Pinpoint the cell where the given text exists, returning its (x, y) midpoint coordinate. 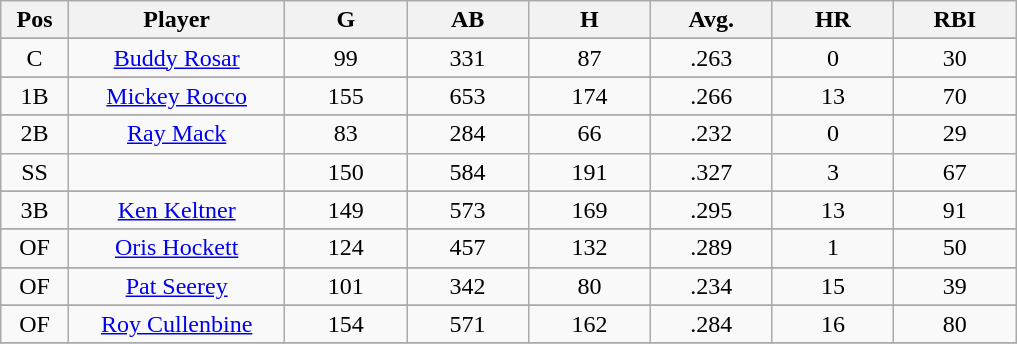
.295 (711, 210)
H (589, 20)
573 (468, 210)
Player (176, 20)
457 (468, 248)
16 (833, 324)
39 (955, 286)
132 (589, 248)
284 (468, 134)
.284 (711, 324)
50 (955, 248)
HR (833, 20)
2B (35, 134)
191 (589, 172)
Avg. (711, 20)
Roy Cullenbine (176, 324)
150 (346, 172)
174 (589, 96)
83 (346, 134)
.327 (711, 172)
342 (468, 286)
Buddy Rosar (176, 58)
3 (833, 172)
30 (955, 58)
584 (468, 172)
SS (35, 172)
Pos (35, 20)
Pat Seerey (176, 286)
149 (346, 210)
Ray Mack (176, 134)
1 (833, 248)
653 (468, 96)
124 (346, 248)
169 (589, 210)
162 (589, 324)
G (346, 20)
1B (35, 96)
.289 (711, 248)
155 (346, 96)
C (35, 58)
29 (955, 134)
.232 (711, 134)
Mickey Rocco (176, 96)
.234 (711, 286)
67 (955, 172)
Oris Hockett (176, 248)
15 (833, 286)
91 (955, 210)
.263 (711, 58)
331 (468, 58)
AB (468, 20)
99 (346, 58)
3B (35, 210)
Ken Keltner (176, 210)
101 (346, 286)
154 (346, 324)
87 (589, 58)
70 (955, 96)
571 (468, 324)
66 (589, 134)
RBI (955, 20)
.266 (711, 96)
